Identify which cell holds the provided text, then report its [x, y] central coordinate. 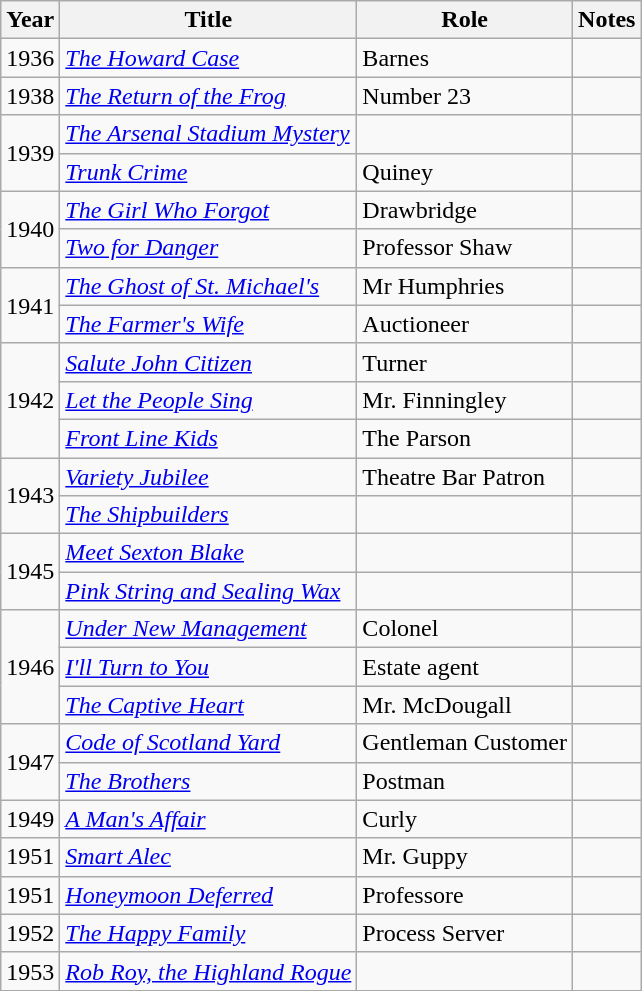
Let the People Sing [208, 400]
The Farmer's Wife [208, 324]
Variety Jubilee [208, 477]
The Return of the Frog [208, 96]
The Arsenal Stadium Mystery [208, 134]
Estate agent [465, 667]
Meet Sexton Blake [208, 553]
A Man's Affair [208, 819]
Postman [465, 781]
1941 [30, 305]
1936 [30, 58]
The Ghost of St. Michael's [208, 286]
Mr Humphries [465, 286]
1938 [30, 96]
Curly [465, 819]
Rob Roy, the Highland Rogue [208, 971]
Barnes [465, 58]
The Captive Heart [208, 705]
1953 [30, 971]
1939 [30, 153]
1947 [30, 762]
1949 [30, 819]
Two for Danger [208, 248]
Mr. Finningley [465, 400]
1946 [30, 667]
Process Server [465, 933]
Salute John Citizen [208, 362]
Honeymoon Deferred [208, 895]
Year [30, 20]
Number 23 [465, 96]
Under New Management [208, 629]
I'll Turn to You [208, 667]
Colonel [465, 629]
Theatre Bar Patron [465, 477]
Pink String and Sealing Wax [208, 591]
The Girl Who Forgot [208, 210]
Front Line Kids [208, 438]
Professor Shaw [465, 248]
1942 [30, 400]
Gentleman Customer [465, 743]
The Shipbuilders [208, 515]
Role [465, 20]
The Howard Case [208, 58]
1952 [30, 933]
Turner [465, 362]
The Parson [465, 438]
Mr. McDougall [465, 705]
Mr. Guppy [465, 857]
Quiney [465, 172]
Code of Scotland Yard [208, 743]
1945 [30, 572]
Trunk Crime [208, 172]
Drawbridge [465, 210]
Smart Alec [208, 857]
1940 [30, 229]
Notes [607, 20]
Professore [465, 895]
The Brothers [208, 781]
1943 [30, 496]
Auctioneer [465, 324]
The Happy Family [208, 933]
Title [208, 20]
